Identify which cell holds the provided text, then report its [X, Y] central coordinate. 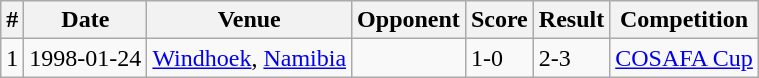
Venue [250, 20]
COSAFA Cup [684, 58]
1-0 [499, 58]
1998-01-24 [86, 58]
Opponent [409, 20]
2-3 [571, 58]
# [12, 20]
1 [12, 58]
Date [86, 20]
Competition [684, 20]
Windhoek, Namibia [250, 58]
Result [571, 20]
Score [499, 20]
